From the cell containing the given text, extract its center point as (x, y) coordinate. 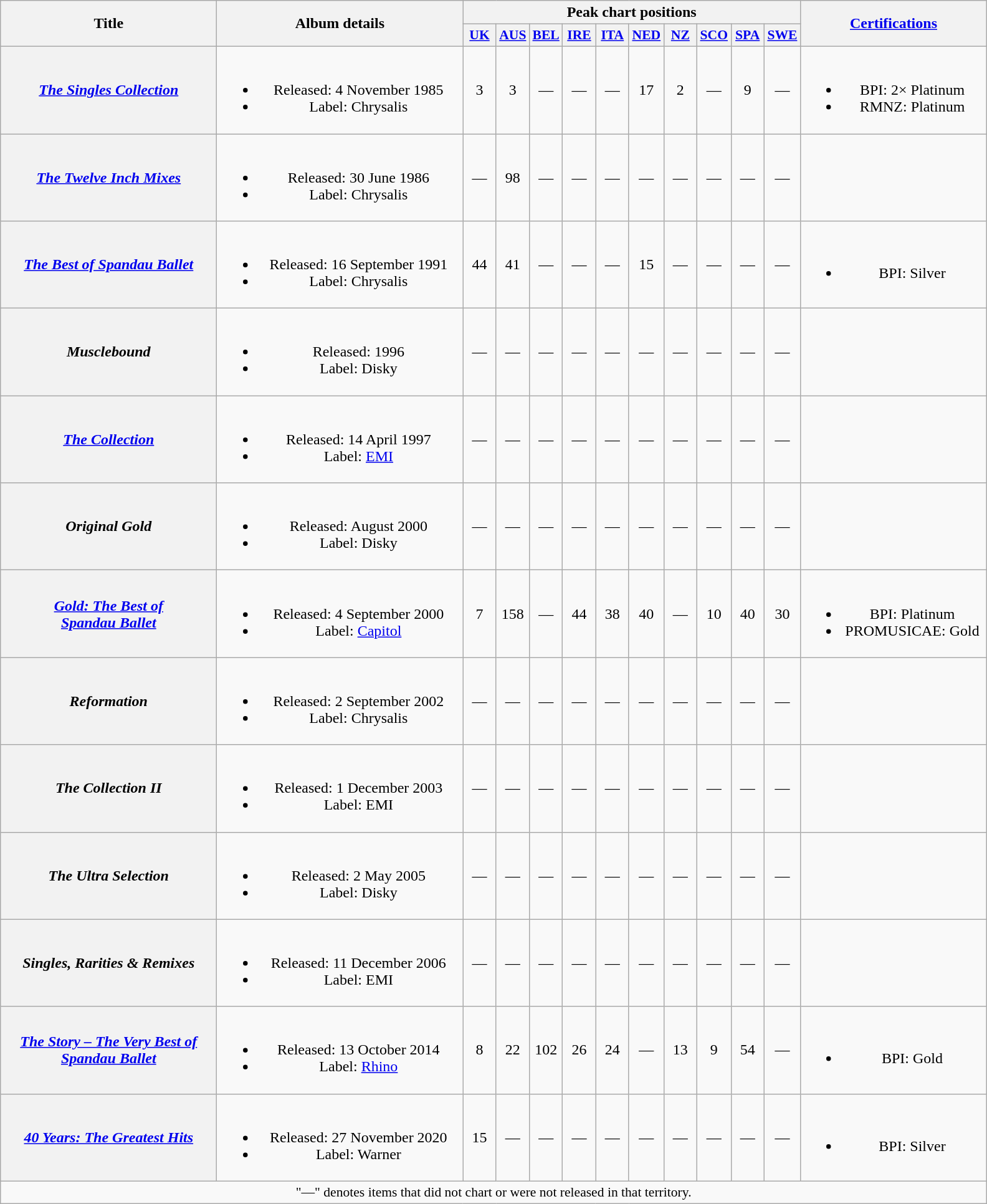
The Twelve Inch Mixes (108, 177)
UK (480, 36)
NED (646, 36)
158 (512, 614)
Musclebound (108, 352)
Peak chart positions (632, 12)
SPA (748, 36)
BPI: 2× PlatinumRMNZ: Platinum (894, 90)
SWE (782, 36)
The Collection II (108, 788)
54 (748, 1050)
10 (714, 614)
Released: 2 September 2002Label: Chrysalis (340, 701)
24 (612, 1050)
AUS (512, 36)
The Best of Spandau Ballet (108, 265)
ITA (612, 36)
41 (512, 265)
7 (480, 614)
Released: 1 December 2003Label: EMI (340, 788)
BPI: Gold (894, 1050)
Original Gold (108, 527)
Released: August 2000Label: Disky (340, 527)
30 (782, 614)
22 (512, 1050)
SCO (714, 36)
BPI: PlatinumPROMUSICAE: Gold (894, 614)
Singles, Rarities & Remixes (108, 963)
Released: 4 September 2000Label: Capitol (340, 614)
Certifications (894, 24)
Album details (340, 24)
102 (546, 1050)
BEL (546, 36)
Released: 4 November 1985Label: Chrysalis (340, 90)
Reformation (108, 701)
Released: 30 June 1986Label: Chrysalis (340, 177)
2 (680, 90)
The Story – The Very Best of Spandau Ballet (108, 1050)
17 (646, 90)
13 (680, 1050)
Gold: The Best ofSpandau Ballet (108, 614)
NZ (680, 36)
98 (512, 177)
Released: 11 December 2006Label: EMI (340, 963)
Released: 14 April 1997Label: EMI (340, 439)
IRE (579, 36)
The Collection (108, 439)
Released: 1996Label: Disky (340, 352)
Released: 27 November 2020Label: Warner (340, 1137)
Title (108, 24)
38 (612, 614)
"—" denotes items that did not chart or were not released in that territory. (493, 1192)
40 Years: The Greatest Hits (108, 1137)
Released: 2 May 2005Label: Disky (340, 876)
8 (480, 1050)
Released: 16 September 1991Label: Chrysalis (340, 265)
The Singles Collection (108, 90)
26 (579, 1050)
Released: 13 October 2014Label: Rhino (340, 1050)
The Ultra Selection (108, 876)
